Return the [X, Y] coordinate for the center point of the cell that contains the specified text.  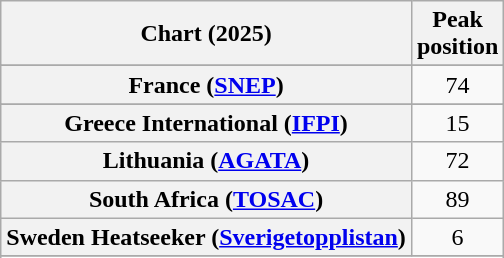
15 [457, 123]
Greece International (IFPI) [206, 123]
South Africa (TOSAC) [206, 199]
Sweden Heatseeker (Sverigetopplistan) [206, 237]
Chart (2025) [206, 34]
74 [457, 85]
72 [457, 161]
Lithuania (AGATA) [206, 161]
6 [457, 237]
Peakposition [457, 34]
89 [457, 199]
France (SNEP) [206, 85]
